Return the (x, y) coordinate for the center point of the cell that contains the specified text.  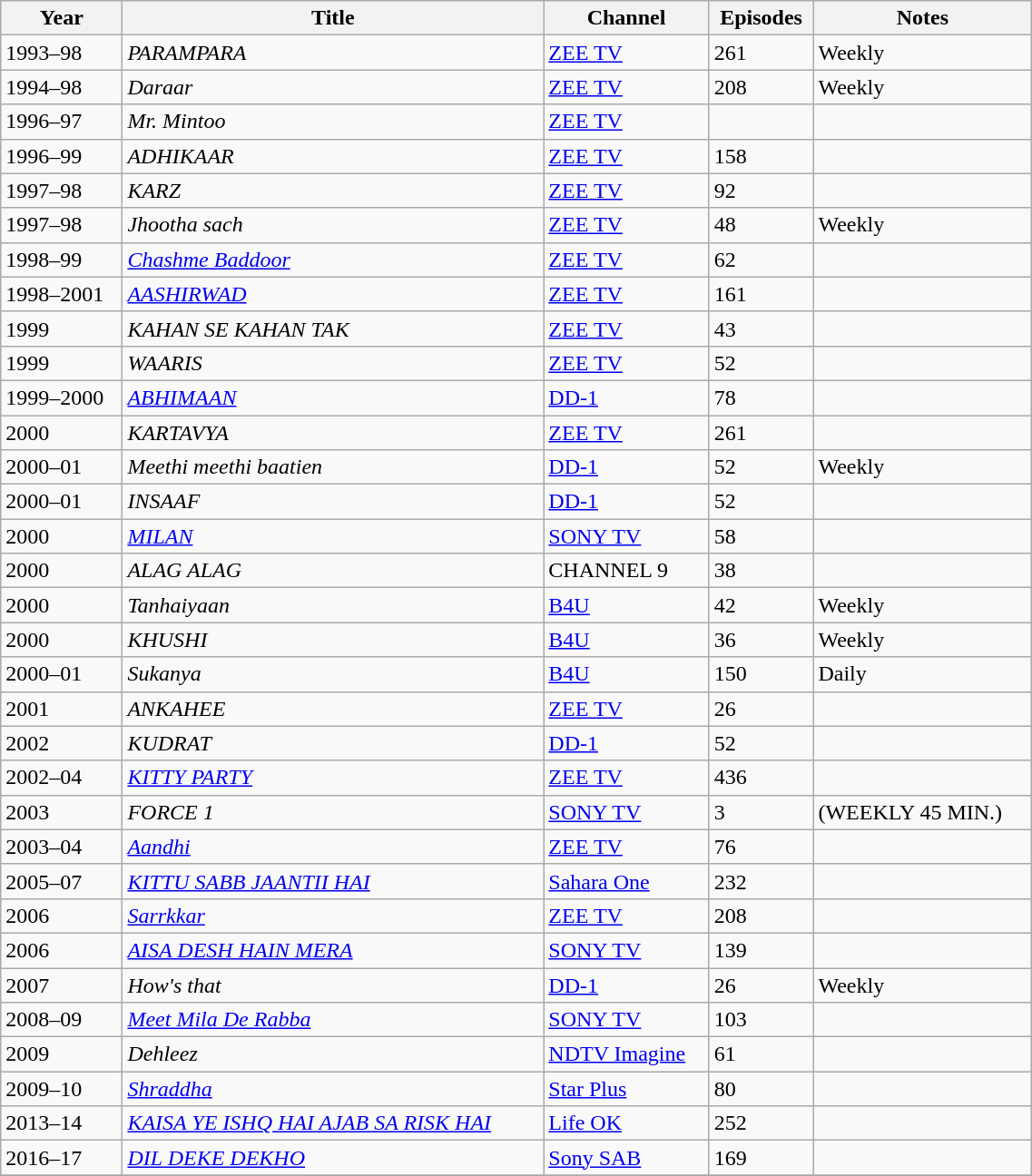
AISA DESH HAIN MERA (333, 950)
169 (761, 1158)
58 (761, 536)
158 (761, 156)
Daily (922, 674)
How's that (333, 985)
232 (761, 881)
1998–2001 (62, 294)
2009 (62, 1054)
MILAN (333, 536)
139 (761, 950)
2008–09 (62, 1020)
2002–04 (62, 778)
(WEEKLY 45 MIN.) (922, 812)
KAISA YE ISHQ HAI AJAB SA RISK HAI (333, 1123)
Mr. Mintoo (333, 122)
2009–10 (62, 1089)
Aandhi (333, 847)
Sony SAB (626, 1158)
Tanhaiyaan (333, 605)
92 (761, 191)
1996–99 (62, 156)
38 (761, 571)
Channel (626, 18)
Meet Mila De Rabba (333, 1020)
KHUSHI (333, 640)
PARAMPARA (333, 53)
436 (761, 778)
DIL DEKE DEKHO (333, 1158)
Dehleez (333, 1054)
161 (761, 294)
Year (62, 18)
48 (761, 225)
62 (761, 260)
2001 (62, 709)
36 (761, 640)
INSAAF (333, 502)
Life OK (626, 1123)
Notes (922, 18)
Meethi meethi baatien (333, 467)
Chashme Baddoor (333, 260)
1996–97 (62, 122)
Shraddha (333, 1089)
CHANNEL 9 (626, 571)
150 (761, 674)
Jhootha sach (333, 225)
103 (761, 1020)
2007 (62, 985)
76 (761, 847)
80 (761, 1089)
KUDRAT (333, 743)
NDTV Imagine (626, 1054)
1999–2000 (62, 397)
3 (761, 812)
2013–14 (62, 1123)
ANKAHEE (333, 709)
ALAG ALAG (333, 571)
252 (761, 1123)
78 (761, 397)
KITTY PARTY (333, 778)
Sukanya (333, 674)
Title (333, 18)
Episodes (761, 18)
2002 (62, 743)
KITTU SABB JAANTII HAI (333, 881)
KARTAVYA (333, 433)
2016–17 (62, 1158)
2003–04 (62, 847)
2005–07 (62, 881)
1993–98 (62, 53)
1994–98 (62, 87)
ADHIKAAR (333, 156)
43 (761, 328)
FORCE 1 (333, 812)
KARZ (333, 191)
KAHAN SE KAHAN TAK (333, 328)
AASHIRWAD (333, 294)
61 (761, 1054)
42 (761, 605)
Sarrkkar (333, 916)
WAARIS (333, 363)
Sahara One (626, 881)
1998–99 (62, 260)
Star Plus (626, 1089)
ABHIMAAN (333, 397)
Daraar (333, 87)
2003 (62, 812)
